Extract the [x, y] coordinate from the center of the cell holding the provided text.  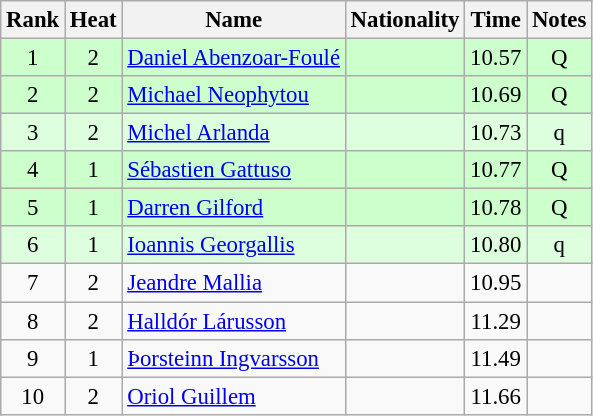
Jeandre Mallia [234, 283]
10.95 [496, 283]
Ioannis Georgallis [234, 245]
Halldór Lárusson [234, 321]
10.69 [496, 95]
Time [496, 20]
10 [33, 396]
11.49 [496, 358]
4 [33, 170]
Heat [94, 20]
10.77 [496, 170]
Sébastien Gattuso [234, 170]
6 [33, 245]
11.29 [496, 321]
Michel Arlanda [234, 133]
Oriol Guillem [234, 396]
9 [33, 358]
8 [33, 321]
Notes [560, 20]
Þorsteinn Ingvarsson [234, 358]
Daniel Abenzoar-Foulé [234, 58]
11.66 [496, 396]
Rank [33, 20]
Nationality [404, 20]
Michael Neophytou [234, 95]
Name [234, 20]
10.57 [496, 58]
10.80 [496, 245]
10.78 [496, 208]
5 [33, 208]
10.73 [496, 133]
Darren Gilford [234, 208]
3 [33, 133]
7 [33, 283]
